Locate the cell with the specified text and output its (X, Y) center coordinate. 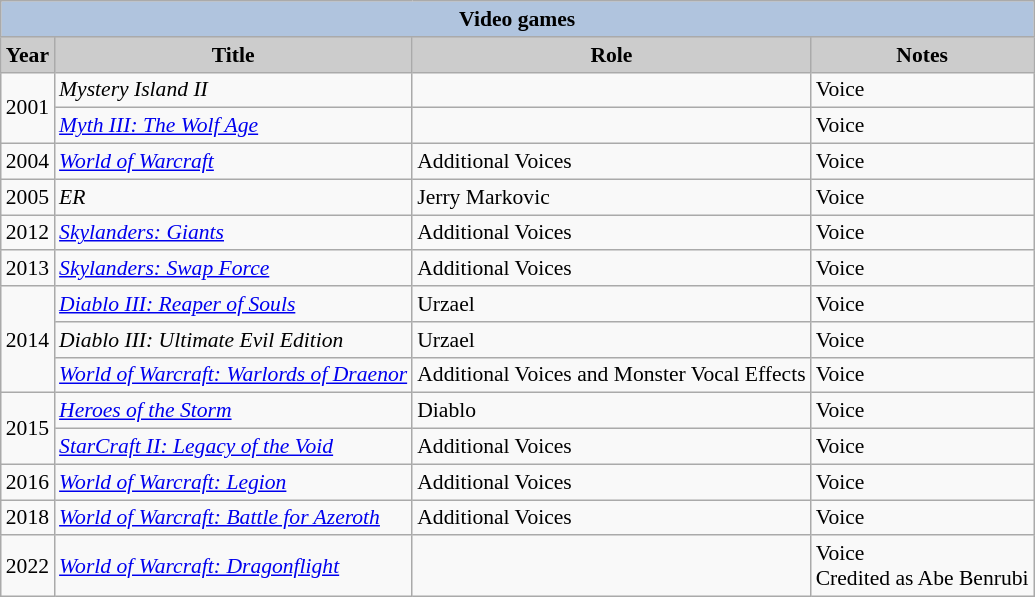
World of Warcraft (233, 162)
Mystery Island II (233, 90)
World of Warcraft: Battle for Azeroth (233, 518)
World of Warcraft: Dragonflight (233, 566)
Video games (518, 19)
2005 (28, 197)
2001 (28, 108)
2013 (28, 269)
Skylanders: Giants (233, 233)
2012 (28, 233)
World of Warcraft: Warlords of Draenor (233, 375)
Diablo (611, 411)
2022 (28, 566)
Jerry Markovic (611, 197)
Title (233, 55)
2015 (28, 428)
2018 (28, 518)
Additional Voices and Monster Vocal Effects (611, 375)
Role (611, 55)
2014 (28, 340)
ER (233, 197)
Diablo III: Reaper of Souls (233, 304)
Voice Credited as Abe Benrubi (922, 566)
Skylanders: Swap Force (233, 269)
Heroes of the Storm (233, 411)
2004 (28, 162)
Notes (922, 55)
Myth III: The Wolf Age (233, 126)
StarCraft II: Legacy of the Void (233, 447)
2016 (28, 482)
World of Warcraft: Legion (233, 482)
Year (28, 55)
Diablo III: Ultimate Evil Edition (233, 340)
